Extract the (X, Y) coordinate from the center of the cell holding the provided text.  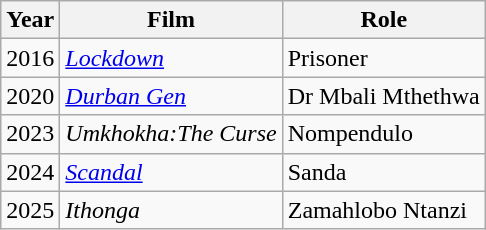
2023 (30, 134)
Prisoner (384, 58)
Sanda (384, 172)
2024 (30, 172)
Umkhokha:The Curse (171, 134)
Role (384, 20)
Film (171, 20)
Dr Mbali Mthethwa (384, 96)
2020 (30, 96)
Year (30, 20)
Zamahlobo Ntanzi (384, 210)
Durban Gen (171, 96)
2016 (30, 58)
Ithonga (171, 210)
Nompendulo (384, 134)
Scandal (171, 172)
2025 (30, 210)
Lockdown (171, 58)
